Output the (X, Y) coordinate of the center of the cell containing the given text.  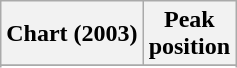
Chart (2003) (72, 34)
Peakposition (189, 34)
